Locate the cell with the specified text and output its [x, y] center coordinate. 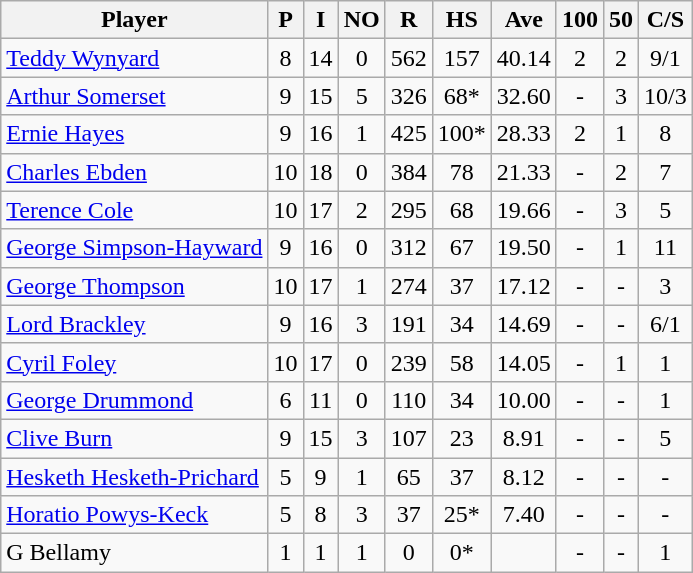
21.33 [524, 172]
14.05 [524, 362]
7.40 [524, 515]
Lord Brackley [134, 324]
14 [320, 58]
191 [408, 324]
68* [462, 96]
326 [408, 96]
25* [462, 515]
6/1 [665, 324]
32.60 [524, 96]
58 [462, 362]
8.12 [524, 477]
8.91 [524, 438]
Charles Ebden [134, 172]
Ave [524, 20]
157 [462, 58]
6 [286, 400]
Arthur Somerset [134, 96]
274 [408, 286]
Ernie Hayes [134, 134]
312 [408, 248]
14.69 [524, 324]
67 [462, 248]
7 [665, 172]
10/3 [665, 96]
10.00 [524, 400]
425 [408, 134]
NO [362, 20]
Horatio Powys-Keck [134, 515]
65 [408, 477]
Terence Cole [134, 210]
50 [620, 20]
Teddy Wynyard [134, 58]
384 [408, 172]
107 [408, 438]
R [408, 20]
19.66 [524, 210]
I [320, 20]
0* [462, 553]
HS [462, 20]
17.12 [524, 286]
100 [580, 20]
Cyril Foley [134, 362]
562 [408, 58]
100* [462, 134]
78 [462, 172]
G Bellamy [134, 553]
295 [408, 210]
George Drummond [134, 400]
40.14 [524, 58]
28.33 [524, 134]
68 [462, 210]
P [286, 20]
18 [320, 172]
C/S [665, 20]
23 [462, 438]
110 [408, 400]
Clive Burn [134, 438]
Hesketh Hesketh-Prichard [134, 477]
George Simpson-Hayward [134, 248]
239 [408, 362]
George Thompson [134, 286]
19.50 [524, 248]
9/1 [665, 58]
Player [134, 20]
